Provide the (x, y) coordinate of the cell's center where the given text is located.  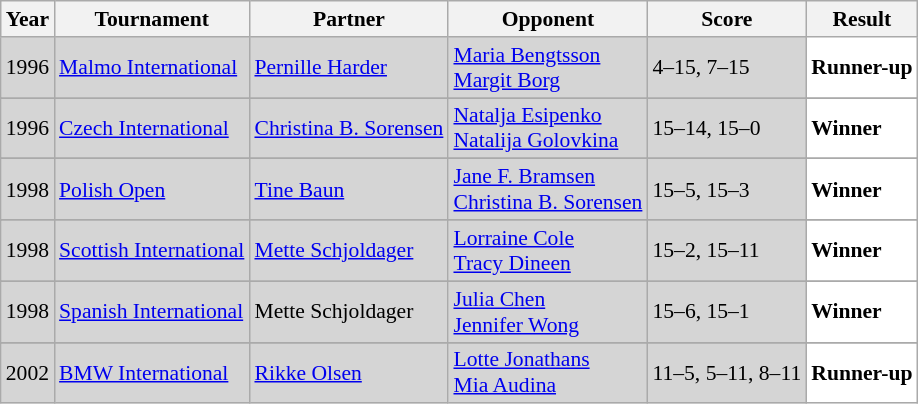
Pernille Harder (348, 68)
BMW International (152, 372)
15–14, 15–0 (726, 128)
4–15, 7–15 (726, 68)
15–5, 15–3 (726, 190)
Natalja Esipenko Natalija Golovkina (548, 128)
Opponent (548, 19)
Tine Baun (348, 190)
Scottish International (152, 250)
15–6, 15–1 (726, 312)
Maria Bengtsson Margit Borg (548, 68)
11–5, 5–11, 8–11 (726, 372)
15–2, 15–11 (726, 250)
Partner (348, 19)
Spanish International (152, 312)
Malmo International (152, 68)
Christina B. Sorensen (348, 128)
Julia Chen Jennifer Wong (548, 312)
Result (862, 19)
Lotte Jonathans Mia Audina (548, 372)
Polish Open (152, 190)
Rikke Olsen (348, 372)
Lorraine Cole Tracy Dineen (548, 250)
Score (726, 19)
2002 (28, 372)
Tournament (152, 19)
Jane F. Bramsen Christina B. Sorensen (548, 190)
Czech International (152, 128)
Year (28, 19)
